Scan for the cell matching the given text and deliver its (x, y) coordinate at center. 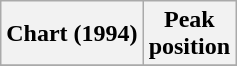
Peakposition (189, 34)
Chart (1994) (72, 34)
